Provide the [x, y] coordinate of the cell's center where the given text is located.  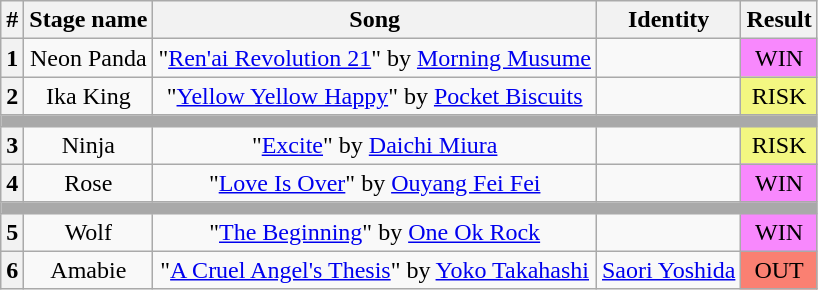
# [12, 20]
Saori Yoshida [668, 270]
1 [12, 58]
5 [12, 232]
Neon Panda [88, 58]
3 [12, 145]
2 [12, 96]
Song [375, 20]
Wolf [88, 232]
Ninja [88, 145]
"Excite" by Daichi Miura [375, 145]
"Yellow Yellow Happy" by Pocket Biscuits [375, 96]
Stage name [88, 20]
"A Cruel Angel's Thesis" by Yoko Takahashi [375, 270]
Rose [88, 183]
"Ren'ai Revolution 21" by Morning Musume [375, 58]
Ika King [88, 96]
4 [12, 183]
6 [12, 270]
Amabie [88, 270]
OUT [779, 270]
Result [779, 20]
"Love Is Over" by Ouyang Fei Fei [375, 183]
Identity [668, 20]
"The Beginning" by One Ok Rock [375, 232]
